Provide the (x, y) coordinate of the cell's center where the given text is located.  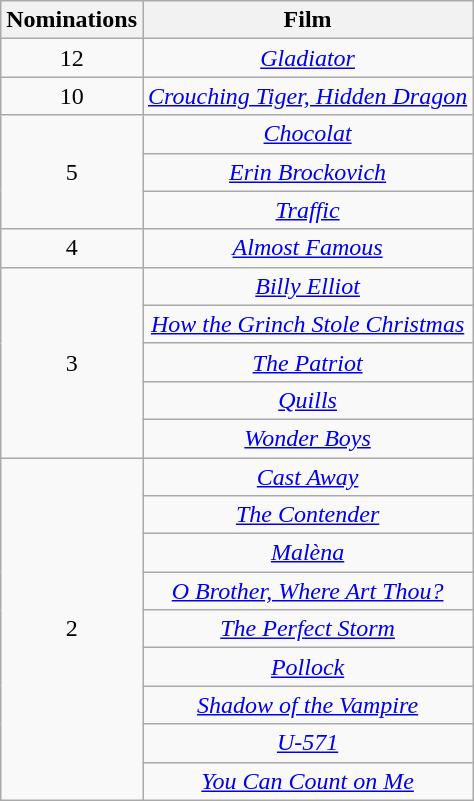
2 (72, 630)
3 (72, 362)
How the Grinch Stole Christmas (307, 324)
Malèna (307, 553)
Traffic (307, 210)
The Contender (307, 515)
Chocolat (307, 134)
You Can Count on Me (307, 781)
Gladiator (307, 58)
The Perfect Storm (307, 629)
Almost Famous (307, 248)
Shadow of the Vampire (307, 705)
10 (72, 96)
O Brother, Where Art Thou? (307, 591)
The Patriot (307, 362)
Crouching Tiger, Hidden Dragon (307, 96)
5 (72, 172)
Quills (307, 400)
Pollock (307, 667)
Cast Away (307, 477)
12 (72, 58)
U-571 (307, 743)
Billy Elliot (307, 286)
Film (307, 20)
Erin Brockovich (307, 172)
Wonder Boys (307, 438)
Nominations (72, 20)
4 (72, 248)
